Extract the (X, Y) coordinate from the center of the cell holding the provided text.  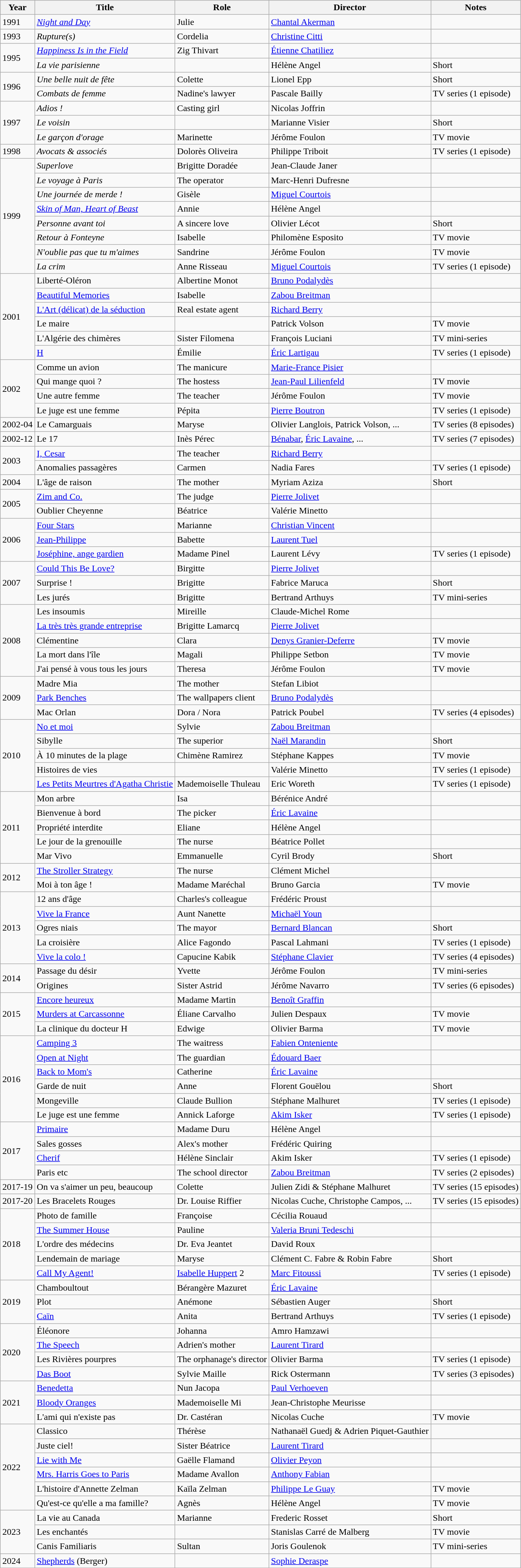
Sister Astrid (222, 985)
Le voyage à Paris (105, 180)
Les insoumis (105, 611)
2001 (17, 317)
Isabelle Huppert 2 (222, 1273)
Canis Familiaris (105, 1546)
Chimène Ramirez (222, 755)
La clinique du docteur H (105, 1028)
TV series (8 episodes) (476, 425)
Das Boot (105, 1374)
No et moi (105, 727)
Bloody Oranges (105, 1403)
Béatrice (222, 511)
Benoît Graffin (350, 1000)
2011 (17, 827)
Stefan Libiot (350, 683)
Agnès (222, 1503)
Four Stars (105, 525)
The operator (222, 180)
Sandrine (222, 252)
Zig Thivart (222, 51)
Michaël Youn (350, 914)
Sylvie (222, 727)
Clément C. Fabre & Robin Fabre (350, 1259)
The hostess (222, 381)
Patrick Volson (350, 324)
Bernard Blancan (350, 928)
Personne avant toi (105, 223)
Plot (105, 1302)
Les enchantés (105, 1532)
L'Algérie des chimères (105, 338)
Juste ciel! (105, 1446)
Philippe Setbon (350, 655)
Le Camarguais (105, 425)
Director (350, 8)
Vive la colo ! (105, 957)
Sibylle (105, 741)
Qui mange quoi ? (105, 381)
2006 (17, 540)
Bruno Garcia (350, 885)
Rick Ostermann (350, 1374)
Albertine Monot (222, 281)
Sultan (222, 1546)
Florent Gouëlou (350, 1086)
Open at Night (105, 1057)
Les jurés (105, 597)
Amro Hamzawi (350, 1330)
Fabrice Maruca (350, 583)
The school director (222, 1172)
Fabien Onteniente (350, 1043)
Charles's colleague (222, 899)
Anémone (222, 1302)
La croisière (105, 942)
The superior (222, 741)
On va s'aimer un peu, beaucoup (105, 1187)
Claude-Michel Rome (350, 611)
2017-20 (17, 1201)
2020 (17, 1352)
Pépita (222, 410)
Isa (222, 798)
TV series (3 episodes) (476, 1374)
Annick Laforge (222, 1115)
Garde de nuit (105, 1086)
Alex's mother (222, 1144)
Passage du désir (105, 971)
La très très grande entreprise (105, 626)
Paris etc (105, 1172)
Madame Avallon (222, 1474)
Olivier Lécot (350, 223)
Éléonore (105, 1330)
Le maire (105, 324)
Lionel Epp (350, 79)
Sister Béatrice (222, 1446)
The Stroller Strategy (105, 870)
2003 (17, 461)
Johanna (222, 1330)
Le voisin (105, 122)
Mon arbre (105, 798)
Dr. Eva Jeantet (222, 1244)
Jean-Christophe Meurisse (350, 1403)
12 ans d'âge (105, 899)
Valeria Bruni Tedeschi (350, 1230)
Naël Marandin (350, 741)
Catherine (222, 1072)
La crim (105, 266)
2014 (17, 978)
2008 (17, 640)
Role (222, 8)
Dolorès Oliveira (222, 151)
Le jour de la grenouille (105, 841)
Thérèse (222, 1431)
Une autre femme (105, 396)
François Luciani (350, 338)
Caïn (105, 1316)
Julie (222, 22)
Nicolas Cuche (350, 1417)
Mireille (222, 611)
2002-12 (17, 439)
Eric Woreth (350, 784)
2012 (17, 877)
Laurent Tuel (350, 540)
Primaire (105, 1129)
2002 (17, 388)
Moi à ton âge ! (105, 885)
Encore heureux (105, 1000)
Émilie (222, 353)
L'ami qui n'existe pas (105, 1417)
Cordelia (222, 36)
Anita (222, 1316)
Madame Martin (222, 1000)
Pauline (222, 1230)
Hélène Sinclair (222, 1158)
Mar Vivo (105, 856)
Gisèle (222, 195)
Marianne Visier (350, 122)
The manicure (222, 367)
Mademoiselle Mi (222, 1403)
Pascal Lahmani (350, 942)
Oublier Cheyenne (105, 511)
Call My Agent! (105, 1273)
Jean-Claude Janer (350, 165)
Nicolas Cuche, Christophe Campos, ... (350, 1201)
2015 (17, 1014)
1995 (17, 58)
Clément Michel (350, 870)
David Roux (350, 1244)
Aunt Nanette (222, 914)
H (105, 353)
Inès Pérec (222, 439)
Stéphane Kappes (350, 755)
Eliane (222, 827)
1996 (17, 87)
Madre Mia (105, 683)
The Speech (105, 1345)
I, Cesar (105, 453)
Theresa (222, 669)
A sincere love (222, 223)
Sylvie Maille (222, 1374)
Comme un avion (105, 367)
À 10 minutes de la plage (105, 755)
Philippe Le Guay (350, 1489)
Madame Duru (222, 1129)
Sébastien Auger (350, 1302)
L'Art (délicat) de la séduction (105, 309)
Le 17 (105, 439)
L'âge de raison (105, 482)
Madame Maréchal (222, 885)
Chamboultout (105, 1287)
Adios ! (105, 108)
1998 (17, 151)
Frédéric Proust (350, 899)
Anthony Fabian (350, 1474)
Year (17, 8)
Avocats & associés (105, 151)
The wallpapers client (222, 698)
Title (105, 8)
Christian Vincent (350, 525)
L'histoire d'Annette Zelman (105, 1489)
Philippe Triboit (350, 151)
Béatrice Pollet (350, 841)
Yvette (222, 971)
Mrs. Harris Goes to Paris (105, 1474)
Lendemain de mariage (105, 1259)
2017 (17, 1151)
Histoires de vies (105, 770)
Happiness Is in the Field (105, 51)
Skin of Man, Heart of Beast (105, 209)
Shepherds (Berger) (105, 1561)
Olivier Langlois, Patrick Volson, ... (350, 425)
2013 (17, 928)
Night and Day (105, 22)
The judge (222, 496)
Chantal Akerman (350, 22)
The waitress (222, 1043)
Clara (222, 640)
TV series (6 episodes) (476, 985)
Étienne Chatiliez (350, 51)
Benedetta (105, 1388)
1999 (17, 216)
Brigitte Lamarcq (222, 626)
Les Petits Meurtres d'Agatha Christie (105, 784)
Frederic Rosset (350, 1517)
Frédéric Quiring (350, 1144)
Mademoiselle Thuleau (222, 784)
Nathanaël Guedj & Adrien Piquet-Gauthier (350, 1431)
Lie with Me (105, 1460)
1991 (17, 22)
Dr. Castéran (222, 1417)
Combats de femme (105, 94)
Bérénice André (350, 798)
Annie (222, 209)
Claude Bullion (222, 1101)
Anne (222, 1086)
2017-19 (17, 1187)
2002-04 (17, 425)
Anne Risseau (222, 266)
Dr. Louise Riffier (222, 1201)
Park Benches (105, 698)
Adrien's mother (222, 1345)
TV series (2 episodes) (476, 1172)
Éric Lartigau (350, 353)
2022 (17, 1467)
Julien Despaux (350, 1014)
Rupture(s) (105, 36)
Babette (222, 540)
Retour à Fonteyne (105, 238)
2009 (17, 698)
Camping 3 (105, 1043)
Sales gosses (105, 1144)
Sister Filomena (222, 338)
Bénabar, Éric Lavaine, ... (350, 439)
Denys Granier-Deferre (350, 640)
Nicolas Joffrin (350, 108)
2024 (17, 1561)
Bérangère Mazuret (222, 1287)
La vie au Canada (105, 1517)
Bienvenue à bord (105, 813)
The orphanage's director (222, 1359)
Cécilia Rouaud (350, 1215)
Laurent Lévy (350, 554)
Julien Zidi & Stéphane Malhuret (350, 1187)
Emmanuelle (222, 856)
Birgitte (222, 568)
Ogres niais (105, 928)
Marc Fitoussi (350, 1273)
Anomalies passagères (105, 468)
Joséphine, ange gardien (105, 554)
Jean-Philippe (105, 540)
Could This Be Love? (105, 568)
Zim and Co. (105, 496)
Myriam Aziza (350, 482)
The guardian (222, 1057)
Mongeville (105, 1101)
1993 (17, 36)
Stanislas Carré de Malberg (350, 1532)
Back to Mom's (105, 1072)
Clémentine (105, 640)
2010 (17, 755)
L'ordre des médecins (105, 1244)
Superlove (105, 165)
Sophie Deraspe (350, 1561)
Alice Fagondo (222, 942)
Photo de famille (105, 1215)
Stéphane Malhuret (350, 1101)
Une belle nuit de fête (105, 79)
Pierre Boutron (350, 410)
Nun Jacopa (222, 1388)
Brigitte Doradée (222, 165)
Magali (222, 655)
Christine Citti (350, 36)
2004 (17, 482)
Nadine's lawyer (222, 94)
Dora / Nora (222, 712)
N'oublie pas que tu m'aimes (105, 252)
Pascale Bailly (350, 94)
Vive la France (105, 914)
Stéphane Clavier (350, 957)
Philomène Esposito (350, 238)
Marie-France Pisier (350, 367)
Carmen (222, 468)
Propriété interdite (105, 827)
The Summer House (105, 1230)
Joris Goulenok (350, 1546)
The picker (222, 813)
Françoise (222, 1215)
Le garçon d'orage (105, 137)
Nadia Fares (350, 468)
Murders at Carcassonne (105, 1014)
Classico (105, 1431)
2016 (17, 1079)
Éliane Carvalho (222, 1014)
Gaëlle Flamand (222, 1460)
Kaïla Zelman (222, 1489)
La mort dans l'île (105, 655)
Beautiful Memories (105, 295)
Qu'est-ce qu'elle a ma famille? (105, 1503)
2007 (17, 583)
Une journée de merde ! (105, 195)
Cyril Brody (350, 856)
TV series (7 episodes) (476, 439)
2018 (17, 1244)
Cherif (105, 1158)
2005 (17, 504)
Origines (105, 985)
Olivier Peyon (350, 1460)
Marc-Henri Dufresne (350, 180)
La vie parisienne (105, 65)
2019 (17, 1302)
Edwige (222, 1028)
Jérôme Navarro (350, 985)
Casting girl (222, 108)
Surprise ! (105, 583)
Jean-Paul Lilienfeld (350, 381)
Patrick Poubel (350, 712)
Paul Verhoeven (350, 1388)
Les Bracelets Rouges (105, 1201)
J'ai pensé à vous tous les jours (105, 669)
Real estate agent (222, 309)
Notes (476, 8)
Capucine Kabik (222, 957)
2021 (17, 1403)
Mac Orlan (105, 712)
Madame Pinel (222, 554)
The mayor (222, 928)
Liberté-Oléron (105, 281)
2023 (17, 1532)
Marinette (222, 137)
1997 (17, 122)
Édouard Baer (350, 1057)
Les Rivières pourpres (105, 1359)
